Provide the [x, y] coordinate of the cell's center where the given text is located.  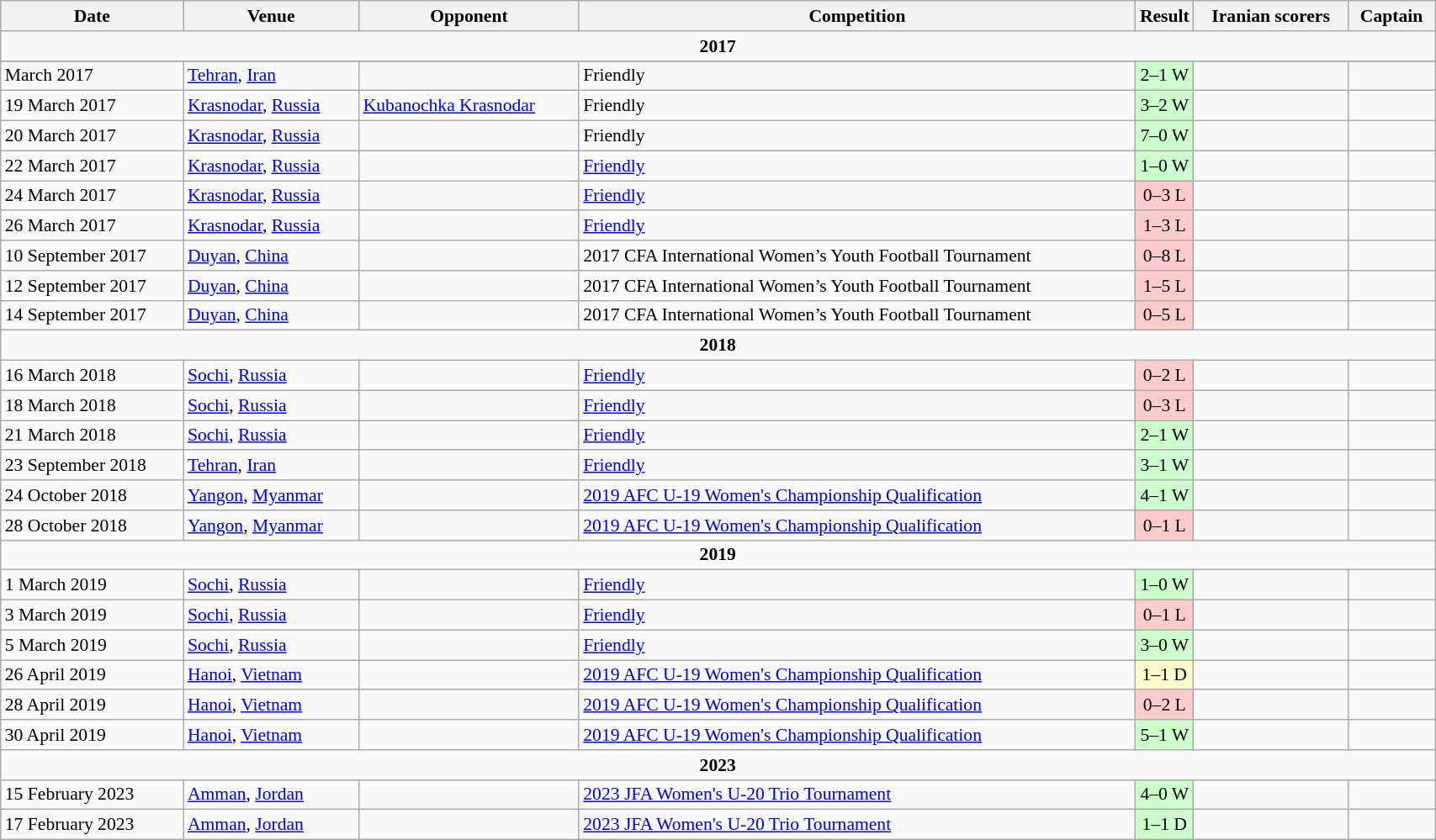
Result [1164, 16]
24 October 2018 [93, 495]
1–5 L [1164, 286]
1 March 2019 [93, 585]
5 March 2019 [93, 645]
19 March 2017 [93, 106]
28 April 2019 [93, 705]
16 March 2018 [93, 376]
22 March 2017 [93, 166]
3–0 W [1164, 645]
3 March 2019 [93, 615]
5–1 W [1164, 735]
21 March 2018 [93, 436]
7–0 W [1164, 136]
2017 [718, 46]
17 February 2023 [93, 825]
4–1 W [1164, 495]
28 October 2018 [93, 526]
0–8 L [1164, 256]
Venue [271, 16]
Kubanochka Krasnodar [469, 106]
26 March 2017 [93, 226]
2019 [718, 555]
30 April 2019 [93, 735]
0–5 L [1164, 315]
26 April 2019 [93, 675]
Competition [857, 16]
3–2 W [1164, 106]
23 September 2018 [93, 466]
March 2017 [93, 76]
1–3 L [1164, 226]
4–0 W [1164, 795]
2023 [718, 765]
12 September 2017 [93, 286]
14 September 2017 [93, 315]
15 February 2023 [93, 795]
Date [93, 16]
Captain [1391, 16]
24 March 2017 [93, 196]
Iranian scorers [1271, 16]
20 March 2017 [93, 136]
Opponent [469, 16]
18 March 2018 [93, 405]
2018 [718, 346]
10 September 2017 [93, 256]
3–1 W [1164, 466]
